For the text-containing cell, return its midpoint in [x, y] coordinate format. 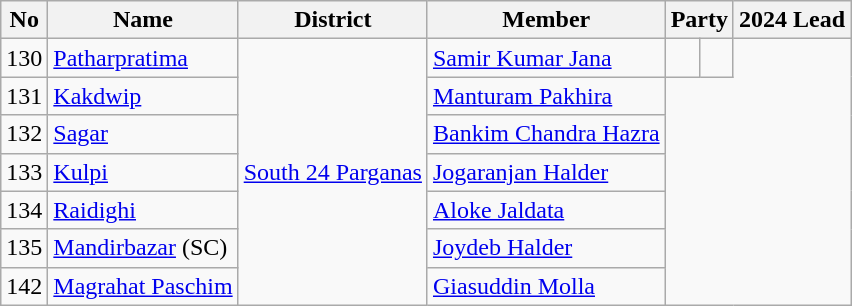
2024 Lead [792, 20]
Member [546, 20]
Manturam Pakhira [546, 96]
Sagar [143, 134]
130 [24, 58]
Joydeb Halder [546, 248]
132 [24, 134]
Samir Kumar Jana [546, 58]
Name [143, 20]
Patharpratima [143, 58]
No [24, 20]
134 [24, 210]
135 [24, 248]
Giasuddin Molla [546, 286]
131 [24, 96]
Kulpi [143, 172]
133 [24, 172]
Kakdwip [143, 96]
Raidighi [143, 210]
Mandirbazar (SC) [143, 248]
Party [699, 20]
Jogaranjan Halder [546, 172]
District [332, 20]
Aloke Jaldata [546, 210]
South 24 Parganas [332, 172]
142 [24, 286]
Magrahat Paschim [143, 286]
Bankim Chandra Hazra [546, 134]
